Search for the cell housing the specified text and yield its [X, Y] center coordinate. 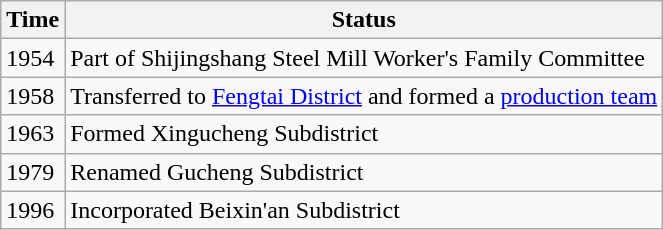
1954 [33, 58]
1979 [33, 172]
Status [364, 20]
Time [33, 20]
Transferred to Fengtai District and formed a production team [364, 96]
Incorporated Beixin'an Subdistrict [364, 210]
1958 [33, 96]
Renamed Gucheng Subdistrict [364, 172]
1963 [33, 134]
Formed Xingucheng Subdistrict [364, 134]
1996 [33, 210]
Part of Shijingshang Steel Mill Worker's Family Committee [364, 58]
